Identify which cell holds the provided text, then report its [x, y] central coordinate. 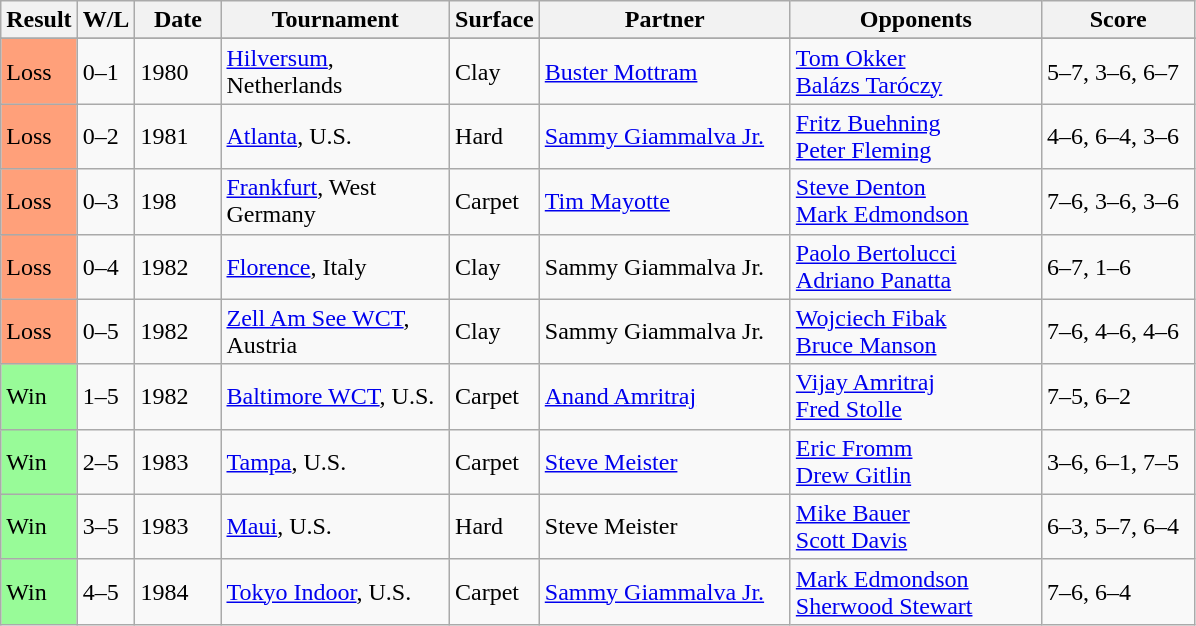
1984 [178, 592]
198 [178, 202]
Score [1118, 20]
Fritz Buehning Peter Fleming [916, 136]
0–4 [106, 266]
Paolo Bertolucci Adriano Panatta [916, 266]
0–5 [106, 332]
Tournament [336, 20]
4–5 [106, 592]
Surface [495, 20]
Result [39, 20]
Mike Bauer Scott Davis [916, 526]
Zell Am See WCT, Austria [336, 332]
4–6, 6–4, 3–6 [1118, 136]
6–3, 5–7, 6–4 [1118, 526]
Buster Mottram [664, 72]
0–2 [106, 136]
Maui, U.S. [336, 526]
Frankfurt, West Germany [336, 202]
0–1 [106, 72]
Partner [664, 20]
3–5 [106, 526]
W/L [106, 20]
1980 [178, 72]
Tom Okker Balázs Taróczy [916, 72]
6–7, 1–6 [1118, 266]
7–6, 6–4 [1118, 592]
1–5 [106, 396]
Wojciech Fibak Bruce Manson [916, 332]
Mark Edmondson Sherwood Stewart [916, 592]
0–3 [106, 202]
Anand Amritraj [664, 396]
Florence, Italy [336, 266]
1981 [178, 136]
Date [178, 20]
7–6, 4–6, 4–6 [1118, 332]
Hilversum, Netherlands [336, 72]
5–7, 3–6, 6–7 [1118, 72]
7–6, 3–6, 3–6 [1118, 202]
Atlanta, U.S. [336, 136]
Tim Mayotte [664, 202]
3–6, 6–1, 7–5 [1118, 462]
7–5, 6–2 [1118, 396]
Steve Denton Mark Edmondson [916, 202]
Tokyo Indoor, U.S. [336, 592]
Tampa, U.S. [336, 462]
Baltimore WCT, U.S. [336, 396]
Opponents [916, 20]
2–5 [106, 462]
Vijay Amritraj Fred Stolle [916, 396]
Eric Fromm Drew Gitlin [916, 462]
